Extract the [X, Y] coordinate from the center of the cell holding the provided text.  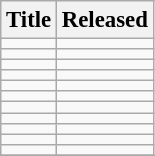
Released [104, 20]
Title [29, 20]
